Return (X, Y) of the center of cell containing provided text 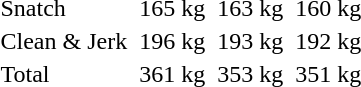
196 kg (172, 41)
193 kg (250, 41)
